Capture the cell that displays the provided text and extract its (x, y) central coordinate. 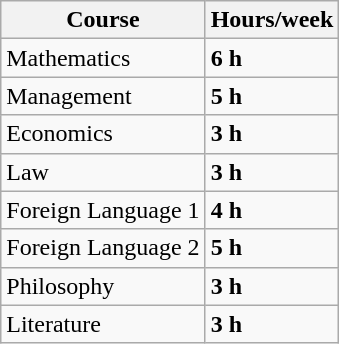
Foreign Language 1 (103, 210)
Management (103, 96)
4 h (272, 210)
Hours/week (272, 20)
Foreign Language 2 (103, 248)
Literature (103, 324)
Law (103, 172)
Course (103, 20)
Economics (103, 134)
Mathematics (103, 58)
6 h (272, 58)
Philosophy (103, 286)
